Return [x, y] of the center of cell containing provided text 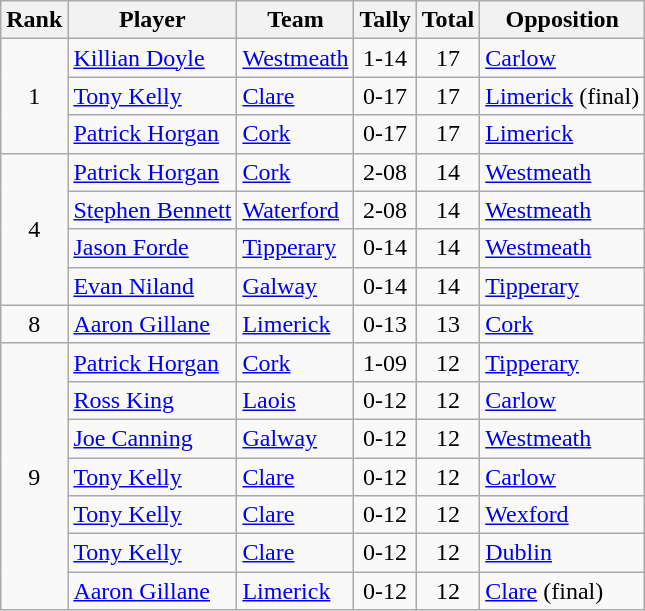
Wexford [562, 515]
Rank [34, 20]
Jason Forde [152, 248]
0-13 [385, 324]
1-14 [385, 58]
Team [296, 20]
Ross King [152, 400]
Player [152, 20]
Clare (final) [562, 591]
Total [448, 20]
9 [34, 476]
1-09 [385, 362]
Limerick (final) [562, 96]
Evan Niland [152, 286]
Killian Doyle [152, 58]
13 [448, 324]
Waterford [296, 210]
8 [34, 324]
1 [34, 96]
Joe Canning [152, 438]
Tally [385, 20]
Opposition [562, 20]
Laois [296, 400]
Dublin [562, 553]
4 [34, 229]
Stephen Bennett [152, 210]
